Detect which cell encompasses the target text, then output its [x, y] center coordinate. 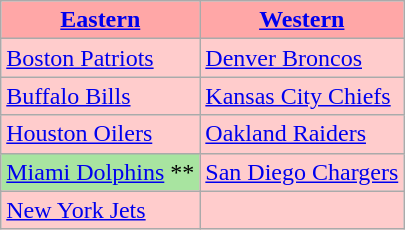
Oakland Raiders [302, 134]
Boston Patriots [100, 58]
Buffalo Bills [100, 96]
Miami Dolphins ** [100, 172]
Eastern [100, 20]
Houston Oilers [100, 134]
San Diego Chargers [302, 172]
Denver Broncos [302, 58]
Kansas City Chiefs [302, 96]
New York Jets [100, 210]
Western [302, 20]
